Provide the [x, y] coordinate of the cell's center where the given text is located.  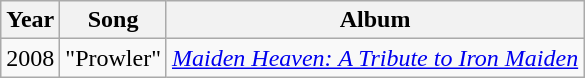
Year [30, 20]
"Prowler" [114, 58]
Album [374, 20]
Song [114, 20]
2008 [30, 58]
Maiden Heaven: A Tribute to Iron Maiden [374, 58]
